Extract the (X, Y) coordinate from the center of the cell holding the provided text.  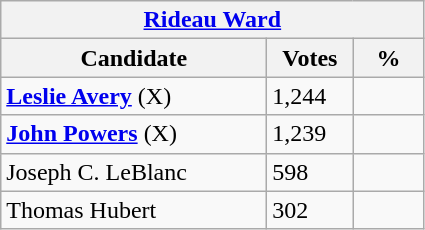
Thomas Hubert (134, 210)
John Powers (X) (134, 134)
Leslie Avery (X) (134, 96)
1,239 (310, 134)
Candidate (134, 58)
Rideau Ward (212, 20)
302 (310, 210)
1,244 (310, 96)
Joseph C. LeBlanc (134, 172)
Votes (310, 58)
% (388, 58)
598 (310, 172)
